Search for the cell housing the specified text and yield its [X, Y] center coordinate. 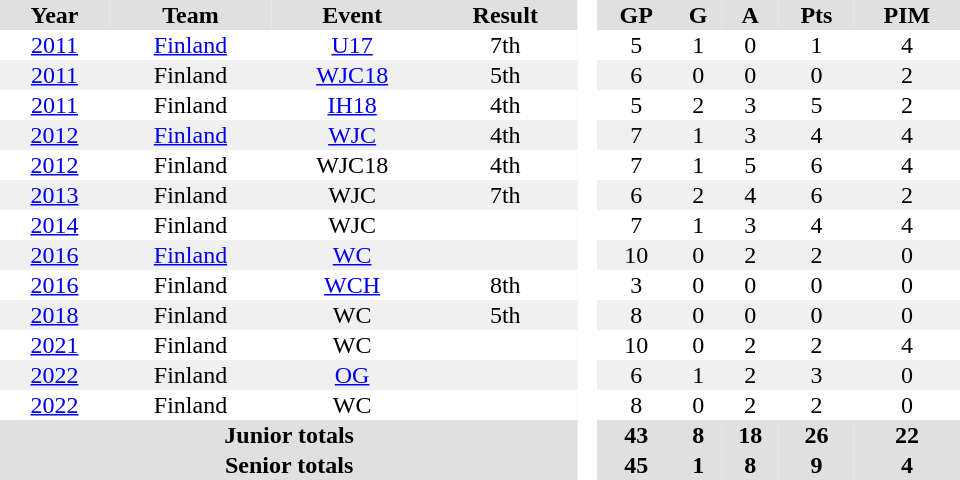
G [698, 15]
WCH [352, 285]
2014 [54, 225]
45 [636, 465]
A [750, 15]
43 [636, 435]
GP [636, 15]
Year [54, 15]
Senior totals [289, 465]
2021 [54, 345]
Result [505, 15]
OG [352, 375]
8th [505, 285]
2018 [54, 315]
U17 [352, 45]
18 [750, 435]
22 [907, 435]
Event [352, 15]
2013 [54, 195]
PIM [907, 15]
Pts [816, 15]
IH18 [352, 105]
26 [816, 435]
Junior totals [289, 435]
Team [190, 15]
9 [816, 465]
